Output the [x, y] coordinate of the center of the cell containing the given text.  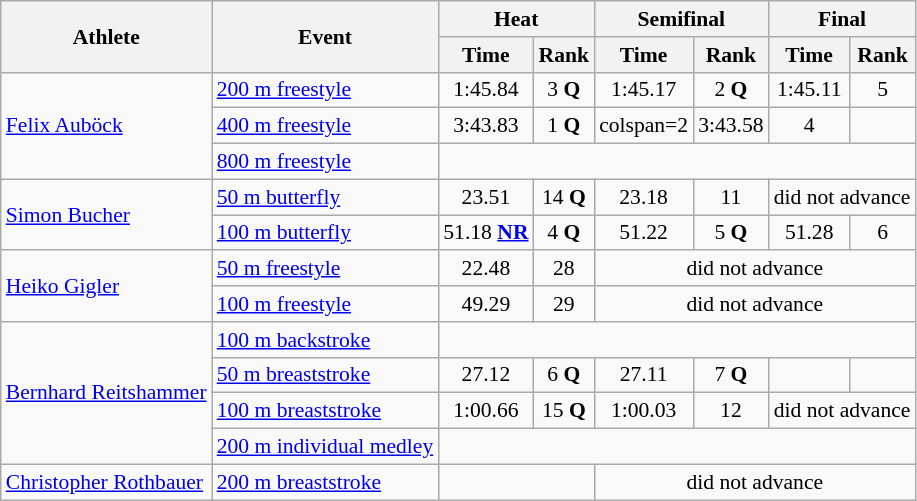
100 m butterfly [326, 233]
Event [326, 36]
Christopher Rothbauer [106, 482]
100 m backstroke [326, 340]
51.28 [810, 233]
100 m freestyle [326, 304]
5 Q [730, 233]
23.51 [486, 197]
14 Q [564, 197]
7 Q [730, 375]
11 [730, 197]
6 Q [564, 375]
23.18 [644, 197]
2 Q [730, 90]
Athlete [106, 36]
50 m butterfly [326, 197]
800 m freestyle [326, 162]
50 m breaststroke [326, 375]
1:45.17 [644, 90]
Heiko Gigler [106, 286]
27.11 [644, 375]
6 [883, 233]
28 [564, 269]
29 [564, 304]
3:43.58 [730, 126]
1:00.03 [644, 411]
1:45.84 [486, 90]
22.48 [486, 269]
27.12 [486, 375]
200 m freestyle [326, 90]
15 Q [564, 411]
200 m breaststroke [326, 482]
12 [730, 411]
3 Q [564, 90]
200 m individual medley [326, 447]
49.29 [486, 304]
51.22 [644, 233]
100 m breaststroke [326, 411]
51.18 NR [486, 233]
5 [883, 90]
Bernhard Reitshammer [106, 393]
Semifinal [682, 19]
colspan=2 [644, 126]
50 m freestyle [326, 269]
400 m freestyle [326, 126]
Simon Bucher [106, 214]
4 Q [564, 233]
Final [842, 19]
1:00.66 [486, 411]
1:45.11 [810, 90]
Felix Auböck [106, 126]
1 Q [564, 126]
Heat [516, 19]
4 [810, 126]
3:43.83 [486, 126]
